Detect which cell encompasses the target text, then output its (X, Y) center coordinate. 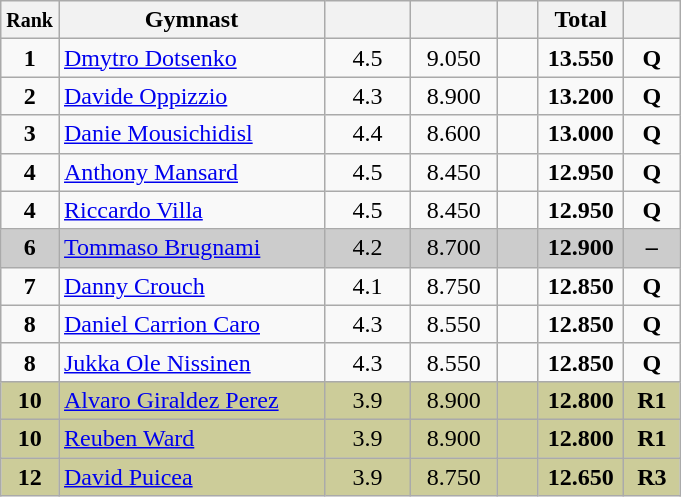
9.050 (454, 58)
Davide Oppizzio (191, 96)
Reuben Ward (191, 438)
Tommaso Brugnami (191, 248)
3 (30, 134)
Rank (30, 20)
Gymnast (191, 20)
4.1 (368, 286)
4.2 (368, 248)
Danny Crouch (191, 286)
12.900 (581, 248)
Daniel Carrion Caro (191, 324)
2 (30, 96)
4.4 (368, 134)
Alvaro Giraldez Perez (191, 400)
Danie Mousichidisl (191, 134)
6 (30, 248)
12.650 (581, 477)
Riccardo Villa (191, 210)
Jukka Ole Nissinen (191, 362)
Total (581, 20)
12 (30, 477)
David Puicea (191, 477)
8.700 (454, 248)
13.200 (581, 96)
R3 (652, 477)
– (652, 248)
1 (30, 58)
7 (30, 286)
8.600 (454, 134)
Dmytro Dotsenko (191, 58)
13.550 (581, 58)
13.000 (581, 134)
Anthony Mansard (191, 172)
